For the text-containing cell, return its midpoint in [X, Y] coordinate format. 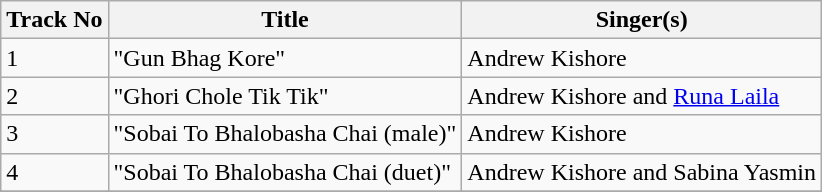
"Ghori Chole Tik Tik" [285, 96]
"Sobai To Bhalobasha Chai (duet)" [285, 172]
"Sobai To Bhalobasha Chai (male)" [285, 134]
Track No [54, 20]
Andrew Kishore and Sabina Yasmin [642, 172]
4 [54, 172]
3 [54, 134]
Singer(s) [642, 20]
2 [54, 96]
Andrew Kishore and Runa Laila [642, 96]
1 [54, 58]
Title [285, 20]
"Gun Bhag Kore" [285, 58]
